Locate the cell with the specified text and output its [x, y] center coordinate. 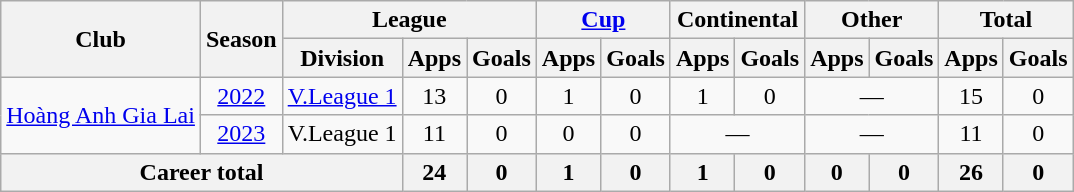
2023 [241, 134]
Season [241, 39]
Career total [202, 172]
Hoàng Anh Gia Lai [101, 115]
League [409, 20]
Cup [603, 20]
15 [971, 96]
24 [434, 172]
Club [101, 39]
Other [872, 20]
Division [342, 58]
26 [971, 172]
2022 [241, 96]
Total [1006, 20]
13 [434, 96]
Continental [737, 20]
